Capture the cell that displays the provided text and extract its [X, Y] central coordinate. 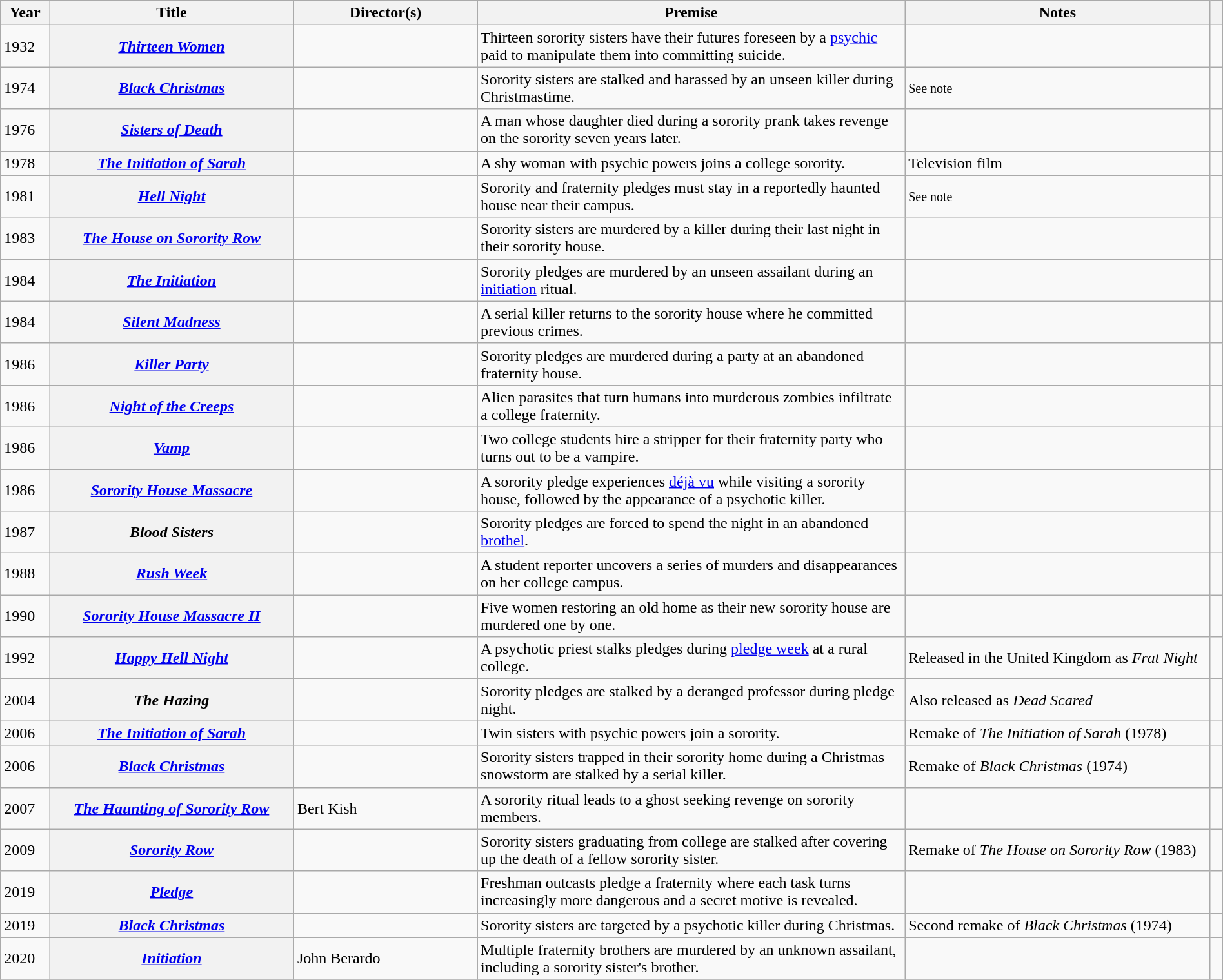
A student reporter uncovers a series of murders and disappearances on her college campus. [691, 574]
Remake of The House on Sorority Row (1983) [1058, 850]
Thirteen sorority sisters have their futures foreseen by a psychic paid to manipulate them into committing suicide. [691, 46]
2020 [25, 958]
1988 [25, 574]
A psychotic priest stalks pledges during pledge week at a rural college. [691, 658]
Sorority pledges are stalked by a deranged professor during pledge night. [691, 700]
1990 [25, 616]
Bert Kish [385, 808]
Pledge [172, 892]
Second remake of Black Christmas (1974) [1058, 925]
1987 [25, 533]
Happy Hell Night [172, 658]
1978 [25, 163]
Vamp [172, 447]
The Haunting of Sorority Row [172, 808]
Television film [1058, 163]
Sisters of Death [172, 130]
Twin sisters with psychic powers join a sorority. [691, 733]
Silent Madness [172, 322]
Multiple fraternity brothers are murdered by an unknown assailant, including a sorority sister's brother. [691, 958]
Notes [1058, 13]
Blood Sisters [172, 533]
A sorority pledge experiences déjà vu while visiting a sorority house, followed by the appearance of a psychotic killer. [691, 490]
1974 [25, 88]
A shy woman with psychic powers joins a college sorority. [691, 163]
Director(s) [385, 13]
Alien parasites that turn humans into murderous zombies infiltrate a college fraternity. [691, 406]
John Berardo [385, 958]
Initiation [172, 958]
Sorority sisters trapped in their sorority home during a Christmas snowstorm are stalked by a serial killer. [691, 766]
Premise [691, 13]
Remake of The Initiation of Sarah (1978) [1058, 733]
Also released as Dead Scared [1058, 700]
Two college students hire a stripper for their fraternity party who turns out to be a vampire. [691, 447]
Year [25, 13]
1981 [25, 196]
A man whose daughter died during a sorority prank takes revenge on the sorority seven years later. [691, 130]
Rush Week [172, 574]
Sorority House Massacre II [172, 616]
Killer Party [172, 364]
Title [172, 13]
Sorority pledges are murdered by an unseen assailant during an initiation ritual. [691, 280]
2007 [25, 808]
A sorority ritual leads to a ghost seeking revenge on sorority members. [691, 808]
The House on Sorority Row [172, 239]
Thirteen Women [172, 46]
Freshman outcasts pledge a fraternity where each task turns increasingly more dangerous and a secret motive is revealed. [691, 892]
1992 [25, 658]
2009 [25, 850]
Hell Night [172, 196]
A serial killer returns to the sorority house where he committed previous crimes. [691, 322]
Five women restoring an old home as their new sorority house are murdered one by one. [691, 616]
Sorority sisters are targeted by a psychotic killer during Christmas. [691, 925]
Night of the Creeps [172, 406]
The Initiation [172, 280]
Released in the United Kingdom as Frat Night [1058, 658]
Sorority sisters are murdered by a killer during their last night in their sorority house. [691, 239]
Sorority pledges are forced to spend the night in an abandoned brothel. [691, 533]
Sorority sisters graduating from college are stalked after covering up the death of a fellow sorority sister. [691, 850]
1932 [25, 46]
2004 [25, 700]
Sorority House Massacre [172, 490]
Remake of Black Christmas (1974) [1058, 766]
Sorority pledges are murdered during a party at an abandoned fraternity house. [691, 364]
Sorority Row [172, 850]
Sorority sisters are stalked and harassed by an unseen killer during Christmastime. [691, 88]
Sorority and fraternity pledges must stay in a reportedly haunted house near their campus. [691, 196]
The Hazing [172, 700]
1976 [25, 130]
1983 [25, 239]
